Find where the given text appears and provide that cell's center as [X, Y] coordinate. 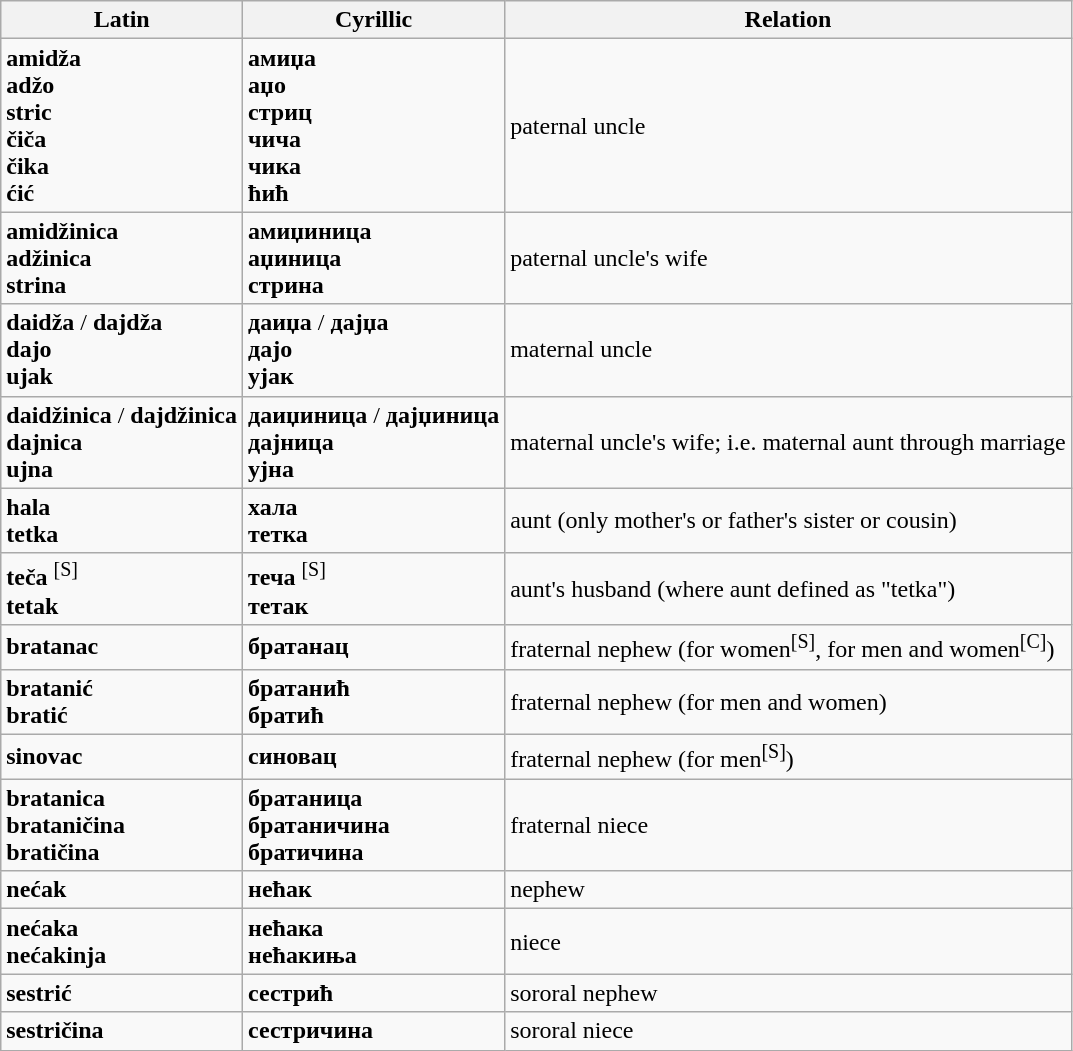
bratanac [122, 648]
fraternal nephew (for women[S], for men and women[C]) [788, 648]
bratanićbratić [122, 702]
sororal nephew [788, 993]
sinovac [122, 756]
fraternal nephew (for men[S]) [788, 756]
paternal uncle [788, 126]
братанац [374, 648]
nephew [788, 890]
aunt (only mother's or father's sister or cousin) [788, 520]
братаницабратаничинабратичина [374, 825]
Cyrillic [374, 20]
sestrić [122, 993]
amidžinicaadžinicastrina [122, 258]
nećakanećakinja [122, 942]
амиџиницааџиницастрина [374, 258]
fraternal nephew (for men and women) [788, 702]
sestričina [122, 1031]
bratanicabrataničinabratičina [122, 825]
aunt's husband (where aunt defined as "tetka") [788, 589]
hala tetka [122, 520]
нећаканећакиња [374, 942]
амиџааџострицчичачикаћић [374, 126]
нећак [374, 890]
халатетка [374, 520]
maternal uncle's wife; i.e. maternal aunt through marriage [788, 442]
сестрић [374, 993]
teča [S]tetak [122, 589]
синовац [374, 756]
maternal uncle [788, 350]
amidžaadžostricčičačikaćić [122, 126]
теча [S] тетак [374, 589]
братанићбратић [374, 702]
daidža / dajdžadajoujak [122, 350]
nećak [122, 890]
paternal uncle's wife [788, 258]
даиџа / дајџадајо ујак [374, 350]
Relation [788, 20]
Latin [122, 20]
fraternal niece [788, 825]
сестричина [374, 1031]
daidžinica / dajdžinicadajnicaujna [122, 442]
niece [788, 942]
sororal niece [788, 1031]
даиџиница / дајџиницадајницаујна [374, 442]
